Extract the (X, Y) coordinate from the center of the cell holding the provided text.  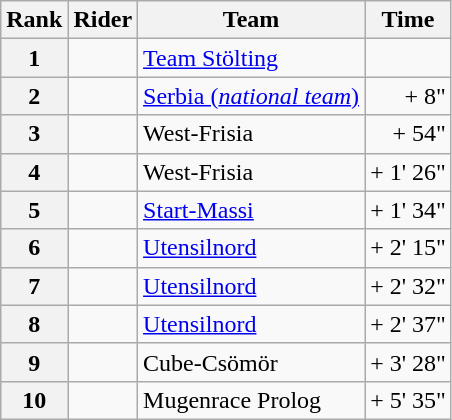
Team Stölting (252, 58)
8 (34, 324)
+ 5' 35" (408, 400)
Team (252, 20)
+ 2' 32" (408, 286)
4 (34, 172)
+ 8" (408, 96)
7 (34, 286)
+ 1' 26" (408, 172)
10 (34, 400)
Cube-Csömör (252, 362)
+ 2' 37" (408, 324)
Mugenrace Prolog (252, 400)
+ 1' 34" (408, 210)
Serbia (national team) (252, 96)
1 (34, 58)
+ 3' 28" (408, 362)
3 (34, 134)
Rider (103, 20)
2 (34, 96)
+ 54" (408, 134)
Rank (34, 20)
9 (34, 362)
Time (408, 20)
+ 2' 15" (408, 248)
5 (34, 210)
Start-Massi (252, 210)
6 (34, 248)
